Pinpoint the cell where the given text exists, returning its (X, Y) midpoint coordinate. 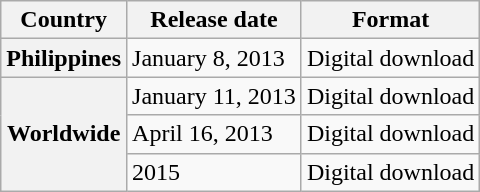
Worldwide (64, 134)
2015 (214, 172)
January 11, 2013 (214, 96)
April 16, 2013 (214, 134)
Format (390, 20)
Country (64, 20)
January 8, 2013 (214, 58)
Release date (214, 20)
Philippines (64, 58)
